Return the (X, Y) coordinate for the center point of the cell that contains the specified text.  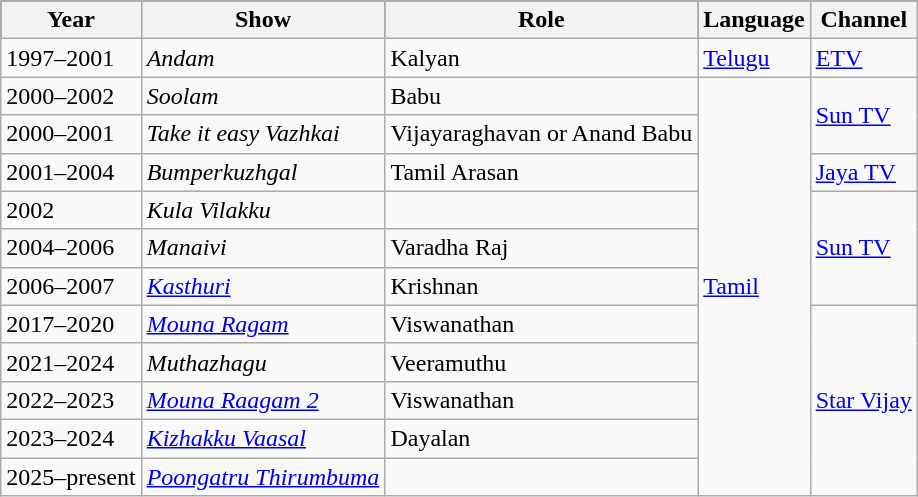
Tamil Arasan (542, 172)
2021–2024 (71, 362)
2000–2002 (71, 96)
Language (754, 20)
Kula Vilakku (263, 210)
Bumperkuzhgal (263, 172)
Kalyan (542, 58)
Muthazhagu (263, 362)
2017–2020 (71, 324)
Varadha Raj (542, 248)
Show (263, 20)
2006–2007 (71, 286)
Year (71, 20)
Dayalan (542, 438)
2004–2006 (71, 248)
Telugu (754, 58)
2022–2023 (71, 400)
1997–2001 (71, 58)
Kasthuri (263, 286)
Role (542, 20)
Jaya TV (864, 172)
ETV (864, 58)
Soolam (263, 96)
Take it easy Vazhkai (263, 134)
Andam (263, 58)
Channel (864, 20)
Kizhakku Vaasal (263, 438)
2001–2004 (71, 172)
2025–present (71, 477)
Veeramuthu (542, 362)
Mouna Raagam 2 (263, 400)
Star Vijay (864, 400)
Tamil (754, 286)
2023–2024 (71, 438)
Mouna Ragam (263, 324)
Vijayaraghavan or Anand Babu (542, 134)
2002 (71, 210)
Krishnan (542, 286)
Poongatru Thirumbuma (263, 477)
Babu (542, 96)
Manaivi (263, 248)
2000–2001 (71, 134)
